Identify which cell holds the provided text, then report its (x, y) central coordinate. 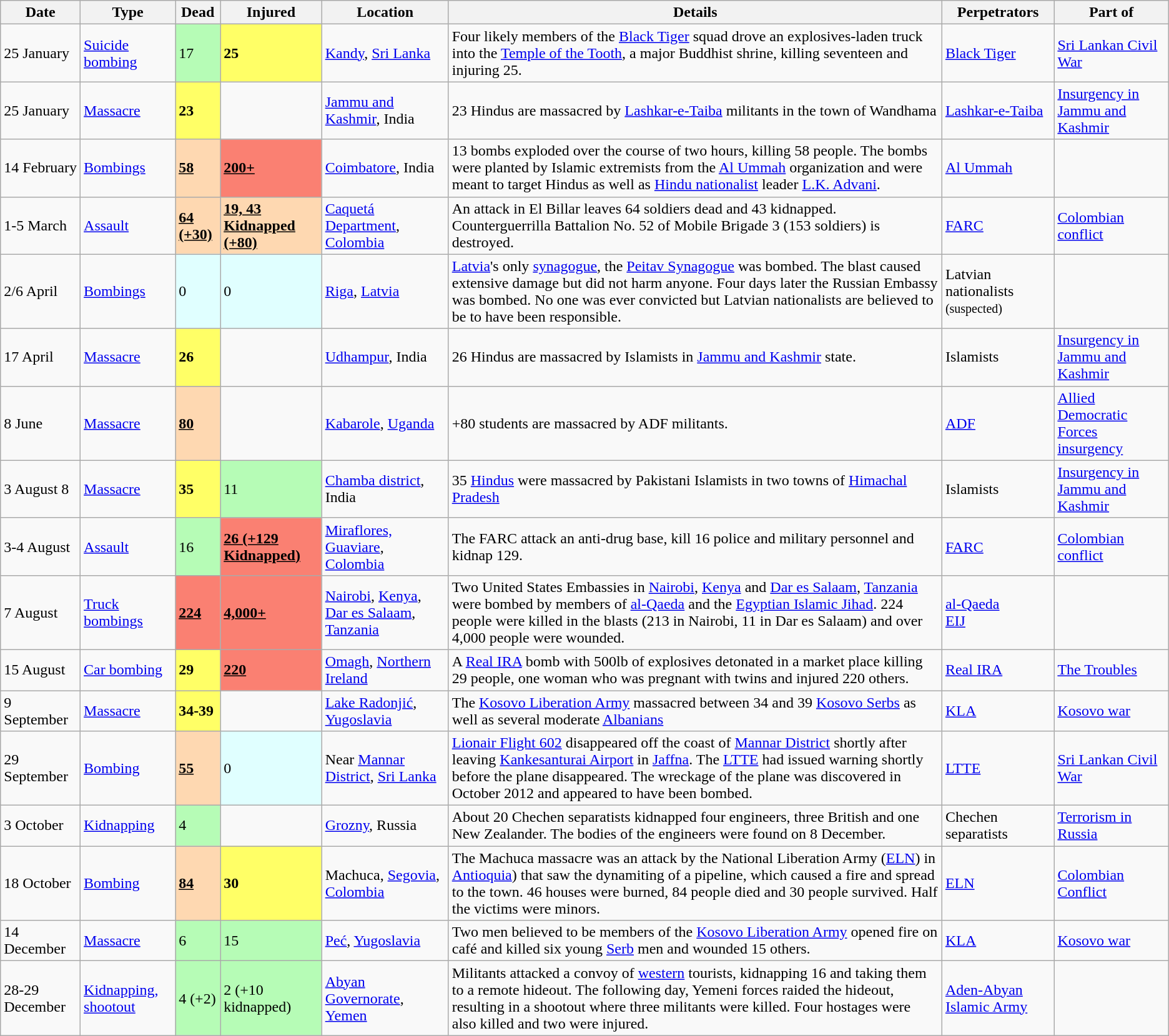
7 August (41, 612)
+80 students are massacred by ADF militants. (695, 423)
Two men believed to be members of the Kosovo Liberation Army opened fire on café and killed six young Serb men and wounded 15 others. (695, 940)
15 (271, 940)
28-29 December (41, 998)
Abyan Governorate, Yemen (385, 998)
6 (198, 940)
Injured (271, 12)
The FARC attack an anti-drug base, kill 16 police and military personnel and kidnap 129. (695, 546)
Al Ummah (998, 168)
55 (198, 768)
11 (271, 489)
17 April (41, 357)
26 Hindus are massacred by Islamists in Jammu and Kashmir state. (695, 357)
Riga, Latvia (385, 291)
The Troubles (1112, 669)
26 (198, 357)
Type (128, 12)
29 (198, 669)
8 June (41, 423)
9 September (41, 711)
19, 43 Kidnapped (+80) (271, 225)
Allied Democratic Forces insurgency (1112, 423)
4,000+ (271, 612)
14 December (41, 940)
14 February (41, 168)
25 (271, 53)
23 Hindus are massacred by Lashkar-e-Taiba militants in the town of Wandhama (695, 111)
Details (695, 12)
al-Qaeda EIJ (998, 612)
ADF (998, 423)
Grozny, Russia (385, 826)
34-39 (198, 711)
35 Hindus were massacred by Pakistani Islamists in two towns of Himachal Pradesh (695, 489)
2 (+10 kidnapped) (271, 998)
200+ (271, 168)
4 (+2) (198, 998)
Truck bombings (128, 612)
Real IRA (998, 669)
84 (198, 883)
Perpetrators (998, 12)
Miraflores, Guaviare, Colombia (385, 546)
ELN (998, 883)
Location (385, 12)
30 (271, 883)
17 (198, 53)
An attack in El Billar leaves 64 soldiers dead and 43 kidnapped. Counterguerrilla Battalion No. 52 of Mobile Brigade 3 (153 soldiers) is destroyed. (695, 225)
4 (198, 826)
Peć, Yugoslavia (385, 940)
3 August 8 (41, 489)
64 (+30) (198, 225)
Near Mannar District, Sri Lanka (385, 768)
Kidnapping, shootout (128, 998)
2/6 April (41, 291)
Lashkar-e-Taiba (998, 111)
Colombian Conflict (1112, 883)
Car bombing (128, 669)
18 October (41, 883)
Jammu and Kashmir, India (385, 111)
About 20 Chechen separatists kidnapped four engineers, three British and one New Zealander. The bodies of the engineers were found on 8 December. (695, 826)
Kandy, Sri Lanka (385, 53)
Dead (198, 12)
Latvian nationalists (suspected) (998, 291)
58 (198, 168)
Black Tiger (998, 53)
A Real IRA bomb with 500lb of explosives detonated in a market place killing 29 people, one woman who was pregnant with twins and injured 220 others. (695, 669)
Date (41, 12)
Chamba district, India (385, 489)
Lake Radonjić, Yugoslavia (385, 711)
35 (198, 489)
Suicide bombing (128, 53)
3-4 August (41, 546)
Machuca, Segovia, Colombia (385, 883)
29 September (41, 768)
Chechen separatists (998, 826)
Part of (1112, 12)
Caquetá Department, Colombia (385, 225)
Coimbatore, India (385, 168)
16 (198, 546)
26 (+129 Kidnapped) (271, 546)
3 October (41, 826)
80 (198, 423)
LTTE (998, 768)
224 (198, 612)
The Kosovo Liberation Army massacred between 34 and 39 Kosovo Serbs as well as several moderate Albanians (695, 711)
1-5 March (41, 225)
15 August (41, 669)
Kabarole, Uganda (385, 423)
Omagh, Northern Ireland (385, 669)
Kidnapping (128, 826)
Nairobi, Kenya, Dar es Salaam, Tanzania (385, 612)
23 (198, 111)
Terrorism in Russia (1112, 826)
Udhampur, India (385, 357)
Aden-Abyan Islamic Army (998, 998)
220 (271, 669)
